Determine the (x, y) coordinate at the center of the cell enclosing the given text.  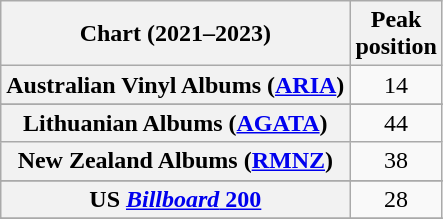
New Zealand Albums (RMNZ) (176, 161)
Australian Vinyl Albums (ARIA) (176, 85)
28 (396, 199)
Chart (2021–2023) (176, 34)
14 (396, 85)
Peak position (396, 34)
38 (396, 161)
44 (396, 123)
Lithuanian Albums (AGATA) (176, 123)
US Billboard 200 (176, 199)
